From the cell containing the given text, extract its center point as [x, y] coordinate. 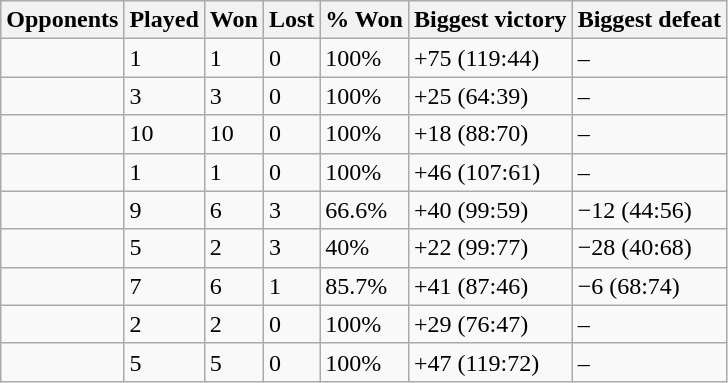
7 [164, 286]
Opponents [62, 20]
+29 (76:47) [490, 324]
+41 (87:46) [490, 286]
66.6% [364, 210]
+40 (99:59) [490, 210]
+75 (119:44) [490, 58]
Lost [291, 20]
Biggest victory [490, 20]
−28 (40:68) [649, 248]
−6 (68:74) [649, 286]
9 [164, 210]
% Won [364, 20]
+22 (99:77) [490, 248]
−12 (44:56) [649, 210]
Played [164, 20]
85.7% [364, 286]
+25 (64:39) [490, 96]
+18 (88:70) [490, 134]
+47 (119:72) [490, 362]
Won [234, 20]
40% [364, 248]
+46 (107:61) [490, 172]
Biggest defeat [649, 20]
